Scan for the cell matching the given text and deliver its [x, y] coordinate at center. 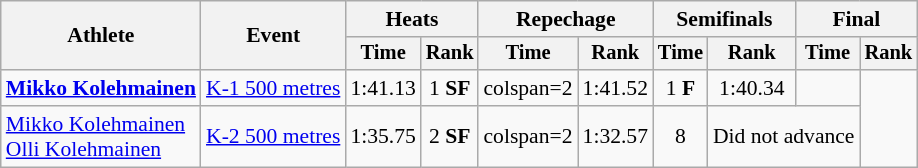
1:35.75 [382, 136]
Mikko KolehmainenOlli Kolehmainen [101, 136]
Athlete [101, 36]
K-2 500 metres [273, 136]
1:41.52 [616, 88]
1:41.13 [382, 88]
Heats [412, 19]
Did not advance [784, 136]
Final [856, 19]
Mikko Kolehmainen [101, 88]
1 F [680, 88]
1:32.57 [616, 136]
1 SF [450, 88]
8 [680, 136]
Repechage [566, 19]
Event [273, 36]
Semifinals [724, 19]
K-1 500 metres [273, 88]
2 SF [450, 136]
1:40.34 [752, 88]
